From the cell containing the given text, extract its center point as (x, y) coordinate. 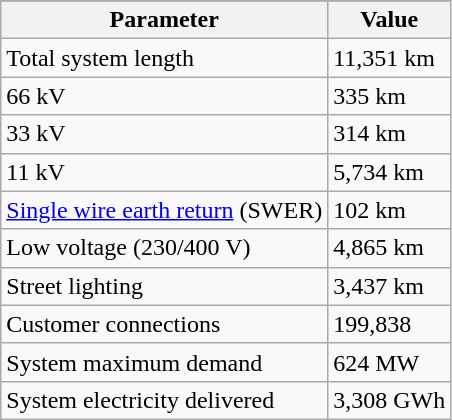
Single wire earth return (SWER) (164, 210)
Street lighting (164, 286)
3,437 km (390, 286)
Low voltage (230/400 V) (164, 248)
335 km (390, 96)
Parameter (164, 20)
System electricity delivered (164, 400)
11,351 km (390, 58)
Total system length (164, 58)
624 MW (390, 362)
199,838 (390, 324)
11 kV (164, 172)
System maximum demand (164, 362)
66 kV (164, 96)
3,308 GWh (390, 400)
4,865 km (390, 248)
314 km (390, 134)
102 km (390, 210)
5,734 km (390, 172)
Value (390, 20)
Customer connections (164, 324)
33 kV (164, 134)
